Capture the cell that displays the provided text and extract its [X, Y] central coordinate. 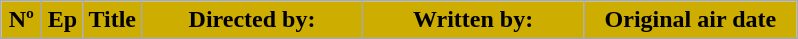
Directed by: [252, 20]
Original air date [691, 20]
Title [112, 20]
Written by: [474, 20]
Ep [62, 20]
Nº [22, 20]
